Search for the cell housing the specified text and yield its (x, y) center coordinate. 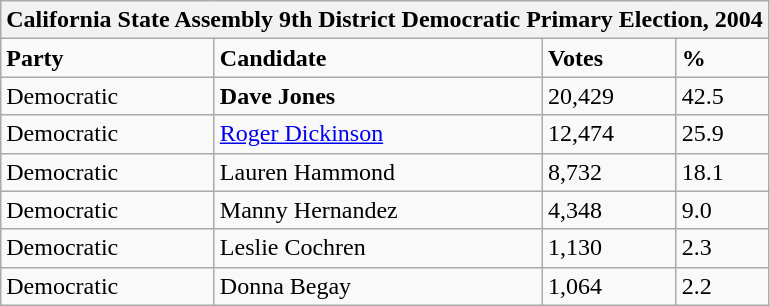
18.1 (722, 172)
Dave Jones (378, 96)
20,429 (609, 96)
8,732 (609, 172)
4,348 (609, 210)
9.0 (722, 210)
1,130 (609, 248)
California State Assembly 9th District Democratic Primary Election, 2004 (385, 20)
2.3 (722, 248)
Donna Begay (378, 286)
25.9 (722, 134)
Candidate (378, 58)
Manny Hernandez (378, 210)
12,474 (609, 134)
Lauren Hammond (378, 172)
Leslie Cochren (378, 248)
Votes (609, 58)
% (722, 58)
Roger Dickinson (378, 134)
42.5 (722, 96)
2.2 (722, 286)
Party (108, 58)
1,064 (609, 286)
